Return the (x, y) coordinate for the center point of the cell that contains the specified text.  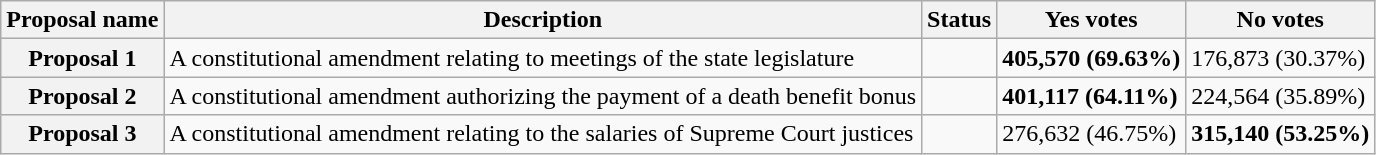
405,570 (69.63%) (1092, 58)
224,564 (35.89%) (1280, 96)
Status (960, 20)
176,873 (30.37%) (1280, 58)
315,140 (53.25%) (1280, 134)
A constitutional amendment relating to the salaries of Supreme Court justices (543, 134)
Proposal 3 (82, 134)
Proposal name (82, 20)
Proposal 1 (82, 58)
A constitutional amendment authorizing the payment of a death benefit bonus (543, 96)
276,632 (46.75%) (1092, 134)
Yes votes (1092, 20)
401,117 (64.11%) (1092, 96)
No votes (1280, 20)
A constitutional amendment relating to meetings of the state legislature (543, 58)
Proposal 2 (82, 96)
Description (543, 20)
